Capture the cell that displays the provided text and extract its [x, y] central coordinate. 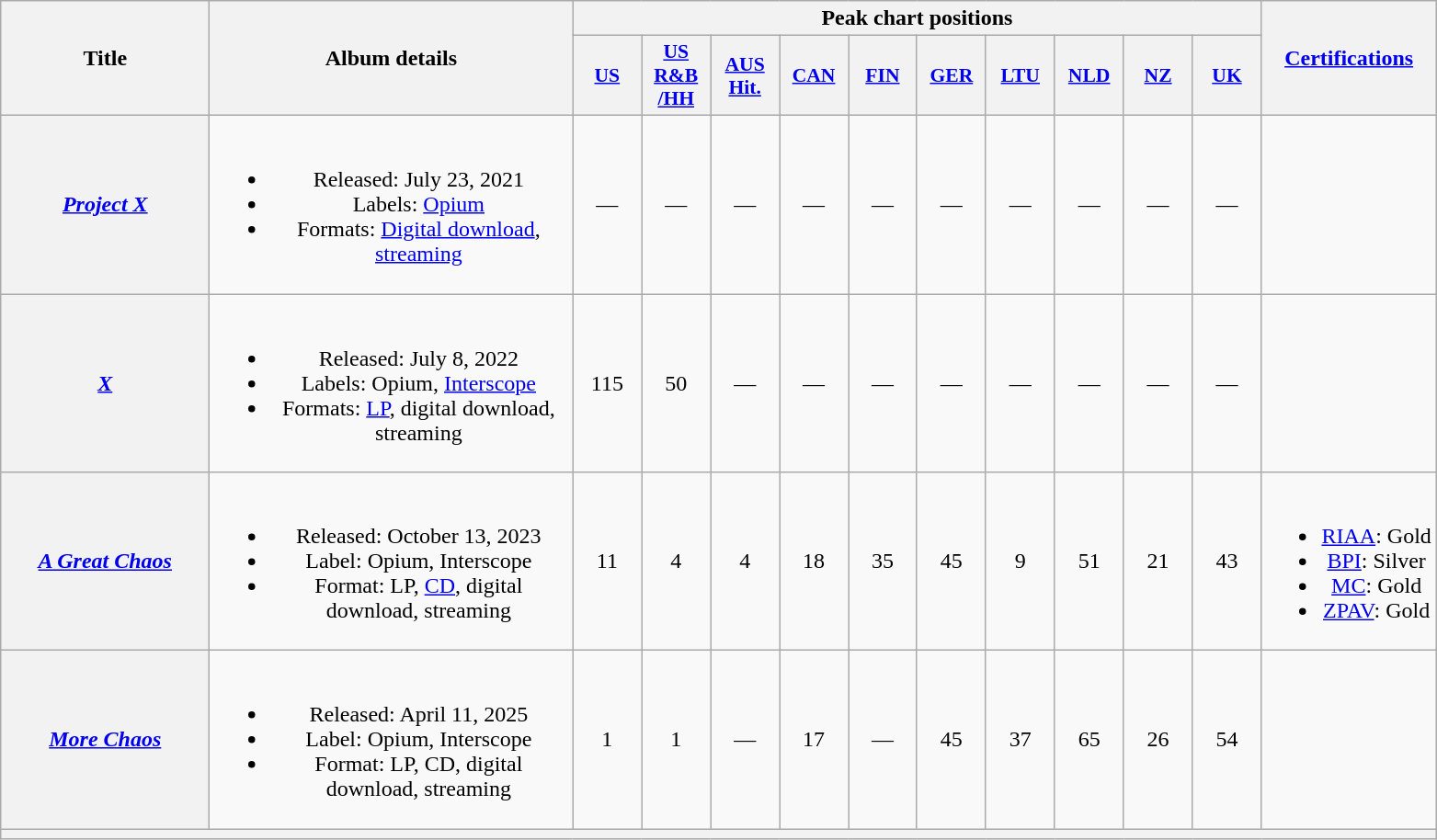
CAN [815, 75]
Certifications [1349, 59]
Released: July 23, 2021Labels: OpiumFormats: Digital download, streaming [392, 204]
11 [607, 562]
NZ [1158, 75]
USR&B/HH [677, 75]
Released: April 11, 2025Label: Opium, InterscopeFormat: LP, CD, digital download, streaming [392, 740]
Released: October 13, 2023Label: Opium, InterscopeFormat: LP, CD, digital download, streaming [392, 562]
RIAA: GoldBPI: SilverMC: GoldZPAV: Gold [1349, 562]
54 [1226, 740]
US [607, 75]
AUSHit. [745, 75]
9 [1021, 562]
50 [677, 383]
51 [1089, 562]
GER [951, 75]
NLD [1089, 75]
Peak chart positions [918, 18]
UK [1226, 75]
LTU [1021, 75]
26 [1158, 740]
37 [1021, 740]
A Great Chaos [105, 562]
35 [883, 562]
18 [815, 562]
More Chaos [105, 740]
Album details [392, 59]
Title [105, 59]
115 [607, 383]
Project X [105, 204]
43 [1226, 562]
21 [1158, 562]
FIN [883, 75]
Released: July 8, 2022Labels: Opium, InterscopeFormats: LP, digital download, streaming [392, 383]
65 [1089, 740]
X [105, 383]
17 [815, 740]
